Locate the cell with the specified text and output its [x, y] center coordinate. 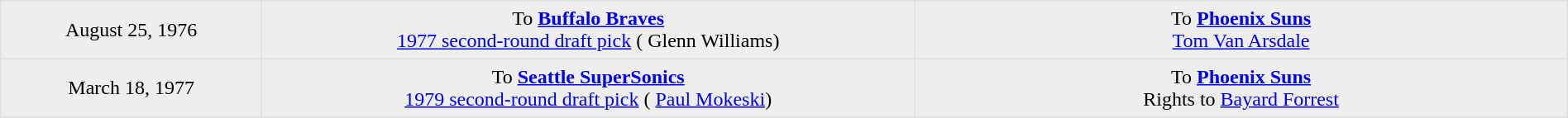
To Phoenix SunsRights to Bayard Forrest [1241, 87]
March 18, 1977 [131, 87]
To Seattle SuperSonics1979 second-round draft pick ( Paul Mokeski) [587, 87]
To Buffalo Braves1977 second-round draft pick ( Glenn Williams) [587, 30]
August 25, 1976 [131, 30]
To Phoenix Suns Tom Van Arsdale [1241, 30]
